Capture the cell that displays the provided text and extract its [x, y] central coordinate. 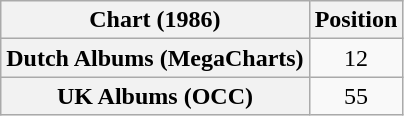
Chart (1986) [155, 20]
UK Albums (OCC) [155, 96]
Dutch Albums (MegaCharts) [155, 58]
Position [356, 20]
55 [356, 96]
12 [356, 58]
